Capture the cell that displays the provided text and extract its (X, Y) central coordinate. 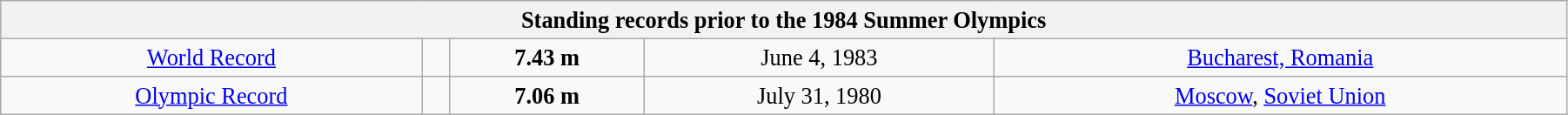
7.06 m (546, 95)
World Record (211, 57)
July 31, 1980 (820, 95)
Moscow, Soviet Union (1280, 95)
Bucharest, Romania (1280, 57)
June 4, 1983 (820, 57)
Standing records prior to the 1984 Summer Olympics (784, 19)
Olympic Record (211, 95)
7.43 m (546, 57)
